Identify which cell holds the provided text, then report its (X, Y) central coordinate. 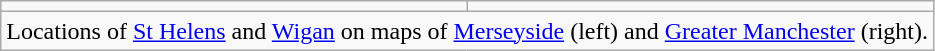
Locations of St Helens and Wigan on maps of Merseyside (left) and Greater Manchester (right). (468, 31)
